For the text-containing cell, return its midpoint in (x, y) coordinate format. 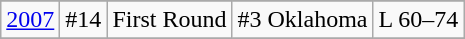
First Round (170, 20)
L 60–74 (418, 20)
2007 (30, 20)
#14 (84, 20)
#3 Oklahoma (302, 20)
